From the cell containing the given text, extract its center point as (x, y) coordinate. 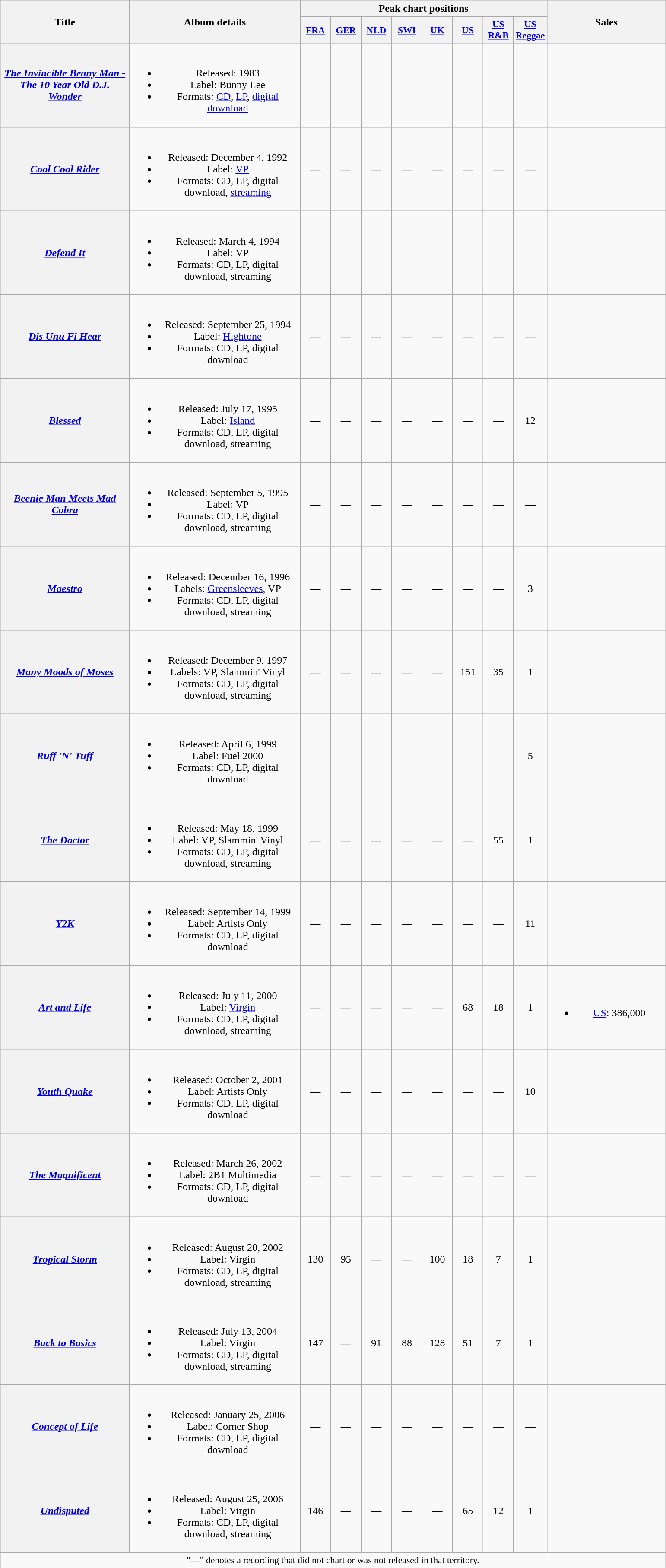
35 (498, 672)
Released: December 4, 1992Label: VPFormats: CD, LP, digital download, streaming (215, 169)
Youth Quake (65, 1091)
Cool Cool Rider (65, 169)
11 (530, 924)
Released: September 14, 1999Label: Artists OnlyFormats: CD, LP, digital download (215, 924)
Many Moods of Moses (65, 672)
Released: May 18, 1999Label: VP, Slammin' VinylFormats: CD, LP, digital download, streaming (215, 840)
100 (437, 1259)
Y2K (65, 924)
Released: October 2, 2001Label: Artists OnlyFormats: CD, LP, digital download (215, 1091)
65 (468, 1511)
Released: August 25, 2006Label: VirginFormats: CD, LP, digital download, streaming (215, 1511)
Released: July 17, 1995Label: IslandFormats: CD, LP, digital download, streaming (215, 420)
US: 386,000 (606, 1008)
Undisputed (65, 1511)
Released: December 9, 1997Labels: VP, Slammin' VinylFormats: CD, LP, digital download, streaming (215, 672)
Album details (215, 22)
Released: August 20, 2002Label: VirginFormats: CD, LP, digital download, streaming (215, 1259)
Peak chart positions (423, 9)
Released: September 25, 1994Label: HightoneFormats: CD, LP, digital download (215, 337)
88 (407, 1343)
NLD (377, 30)
151 (468, 672)
55 (498, 840)
Released: July 13, 2004Label: VirginFormats: CD, LP, digital download, streaming (215, 1343)
Released: December 16, 1996Labels: Greensleeves, VPFormats: CD, LP, digital download, streaming (215, 588)
Released: March 4, 1994Label: VPFormats: CD, LP, digital download, streaming (215, 253)
128 (437, 1343)
FRA (315, 30)
Released: July 11, 2000Label: VirginFormats: CD, LP, digital download, streaming (215, 1008)
The Magnificent (65, 1175)
USReggae (530, 30)
95 (346, 1259)
Released: March 26, 2002Label: 2B1 MultimediaFormats: CD, LP, digital download (215, 1175)
Released: April 6, 1999Label: Fuel 2000Formats: CD, LP, digital download (215, 756)
51 (468, 1343)
Sales (606, 22)
Blessed (65, 420)
GER (346, 30)
Ruff 'N' Tuff (65, 756)
146 (315, 1511)
68 (468, 1008)
Released: 1983Label: Bunny LeeFormats: CD, LP, digital download (215, 85)
Art and Life (65, 1008)
Maestro (65, 588)
The Doctor (65, 840)
Dis Unu Fi Hear (65, 337)
UK (437, 30)
Concept of Life (65, 1427)
USR&B (498, 30)
Released: January 25, 2006Label: Corner ShopFormats: CD, LP, digital download (215, 1427)
10 (530, 1091)
"—" denotes a recording that did not chart or was not released in that territory. (333, 1560)
SWI (407, 30)
Defend It (65, 253)
3 (530, 588)
Back to Basics (65, 1343)
The Invincible Beany Man - The 10 Year Old D.J. Wonder (65, 85)
5 (530, 756)
147 (315, 1343)
Beenie Man Meets Mad Cobra (65, 504)
Released: September 5, 1995Label: VPFormats: CD, LP, digital download, streaming (215, 504)
Title (65, 22)
Tropical Storm (65, 1259)
US (468, 30)
91 (377, 1343)
130 (315, 1259)
